From the cell containing the given text, extract its center point as [X, Y] coordinate. 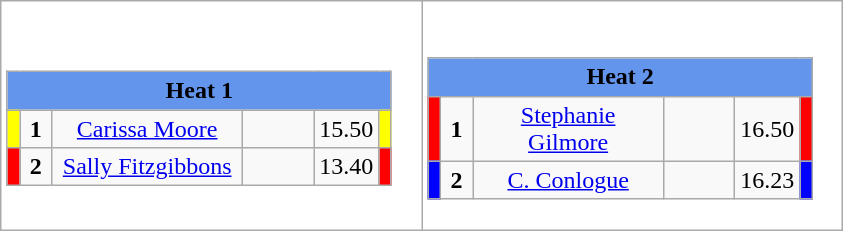
16.23 [768, 180]
Heat 1 1 Carissa Moore 15.50 2 Sally Fitzgibbons 13.40 [212, 116]
Sally Fitzgibbons [148, 167]
13.40 [346, 167]
16.50 [768, 128]
Carissa Moore [148, 129]
Stephanie Gilmore [568, 128]
Heat 2 [620, 77]
15.50 [346, 129]
Heat 1 [199, 91]
Heat 2 1 Stephanie Gilmore 16.50 2 C. Conlogue 16.23 [632, 116]
C. Conlogue [568, 180]
